Determine the (X, Y) coordinate at the center of the cell enclosing the given text.  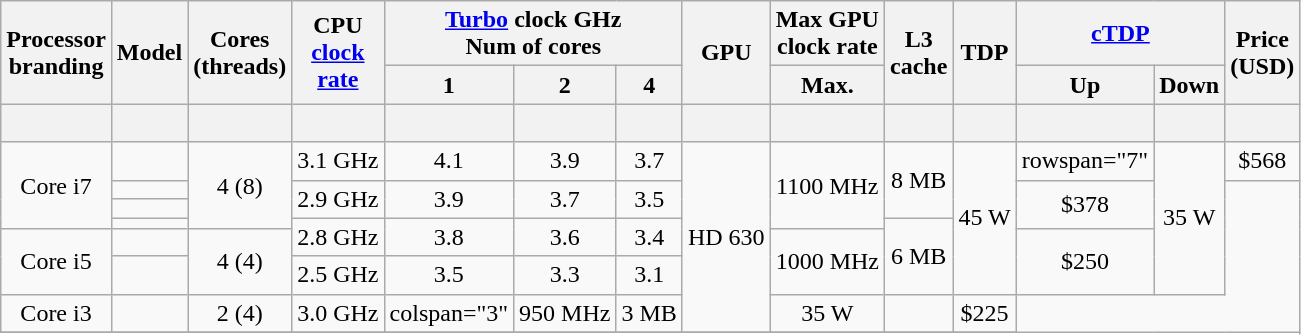
3.4 (649, 237)
2.9 GHz (338, 199)
950 MHz (565, 313)
2.5 GHz (338, 275)
6 MB (919, 256)
HD 630 (726, 237)
cTDP (1120, 34)
Cores(threads) (240, 52)
4 (649, 85)
3.0 GHz (338, 313)
$378 (1085, 204)
2.8 GHz (338, 237)
colspan="3" (449, 313)
3.8 (449, 237)
2 (4) (240, 313)
Up (1085, 85)
CPUclockrate (338, 52)
$568 (1262, 161)
45 W (984, 218)
3.3 (565, 275)
3 MB (649, 313)
Max. (827, 85)
Core i3 (56, 313)
4.1 (449, 161)
4 (4) (240, 262)
L3cache (919, 52)
Model (149, 52)
3.6 (565, 237)
8 MB (919, 180)
GPU (726, 52)
rowspan="7" (1085, 161)
Down (1190, 85)
Processorbranding (56, 52)
1 (449, 85)
$225 (984, 313)
3.1 GHz (338, 161)
1000 MHz (827, 262)
Price(USD) (1262, 52)
Core i7 (56, 186)
Core i5 (56, 262)
Max GPUclock rate (827, 34)
$250 (1085, 262)
3.1 (649, 275)
2 (565, 85)
TDP (984, 52)
Turbo clock GHzNum of cores (533, 34)
1100 MHz (827, 186)
4 (8) (240, 186)
